Extract the [x, y] coordinate from the center of the cell holding the provided text.  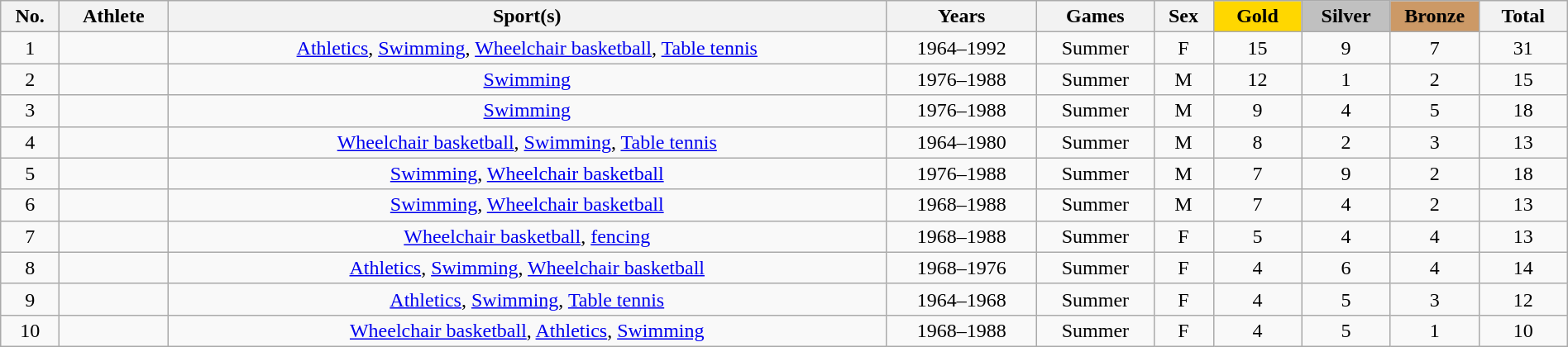
Gold [1257, 17]
Games [1095, 17]
Sport(s) [528, 17]
Sex [1183, 17]
Athletics, Swimming, Table tennis [528, 299]
Athlete [114, 17]
Total [1523, 17]
Athletics, Swimming, Wheelchair basketball [528, 268]
Wheelchair basketball, Swimming, Table tennis [528, 142]
Years [962, 17]
1964–1980 [962, 142]
Wheelchair basketball, Athletics, Swimming [528, 330]
Silver [1346, 17]
1964–1992 [962, 48]
Wheelchair basketball, fencing [528, 236]
No. [30, 17]
14 [1523, 268]
1968–1976 [962, 268]
Bronze [1434, 17]
31 [1523, 48]
1964–1968 [962, 299]
Athletics, Swimming, Wheelchair basketball, Table tennis [528, 48]
